Detect which cell encompasses the target text, then output its [X, Y] center coordinate. 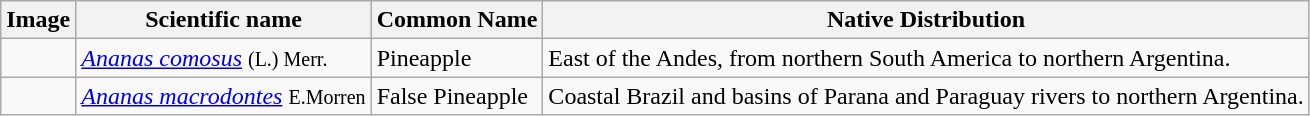
Scientific name [224, 20]
East of the Andes, from northern South America to northern Argentina. [926, 58]
False Pineapple [457, 96]
Common Name [457, 20]
Ananas macrodontes E.Morren [224, 96]
Coastal Brazil and basins of Parana and Paraguay rivers to northern Argentina. [926, 96]
Image [38, 20]
Native Distribution [926, 20]
Pineapple [457, 58]
Ananas comosus (L.) Merr. [224, 58]
